Capture the cell that displays the provided text and extract its (x, y) central coordinate. 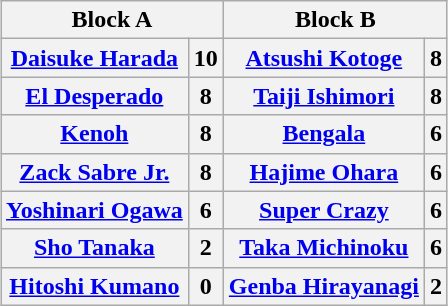
Super Crazy (324, 210)
Block B (335, 20)
Block A (112, 20)
Taiji Ishimori (324, 96)
El Desperado (94, 96)
Atsushi Kotoge (324, 58)
Bengala (324, 134)
Kenoh (94, 134)
Yoshinari Ogawa (94, 210)
Taka Michinoku (324, 248)
Zack Sabre Jr. (94, 172)
10 (206, 58)
Genba Hirayanagi (324, 286)
Sho Tanaka (94, 248)
Hitoshi Kumano (94, 286)
Daisuke Harada (94, 58)
Hajime Ohara (324, 172)
0 (206, 286)
